For the text-containing cell, return its midpoint in (X, Y) coordinate format. 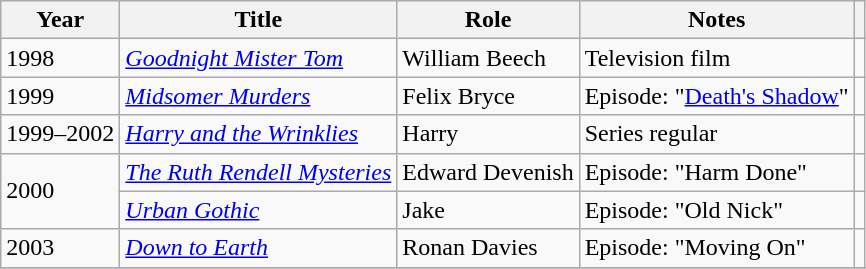
Harry and the Wrinklies (258, 134)
Midsomer Murders (258, 96)
Episode: "Moving On" (716, 248)
Role (488, 20)
Urban Gothic (258, 210)
Title (258, 20)
Episode: "Old Nick" (716, 210)
1998 (60, 58)
Series regular (716, 134)
The Ruth Rendell Mysteries (258, 172)
Edward Devenish (488, 172)
1999–2002 (60, 134)
Felix Bryce (488, 96)
Down to Earth (258, 248)
Notes (716, 20)
Year (60, 20)
Jake (488, 210)
William Beech (488, 58)
Goodnight Mister Tom (258, 58)
Episode: "Harm Done" (716, 172)
Television film (716, 58)
Harry (488, 134)
Ronan Davies (488, 248)
Episode: "Death's Shadow" (716, 96)
2003 (60, 248)
1999 (60, 96)
2000 (60, 191)
